Scan for the cell matching the given text and deliver its (x, y) coordinate at center. 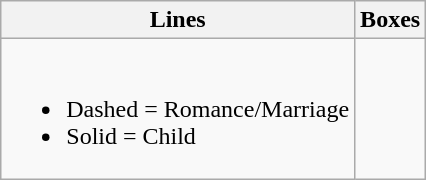
Boxes (390, 20)
Dashed = Romance/MarriageSolid = Child (178, 109)
Lines (178, 20)
